Locate the cell with the specified text and output its [x, y] center coordinate. 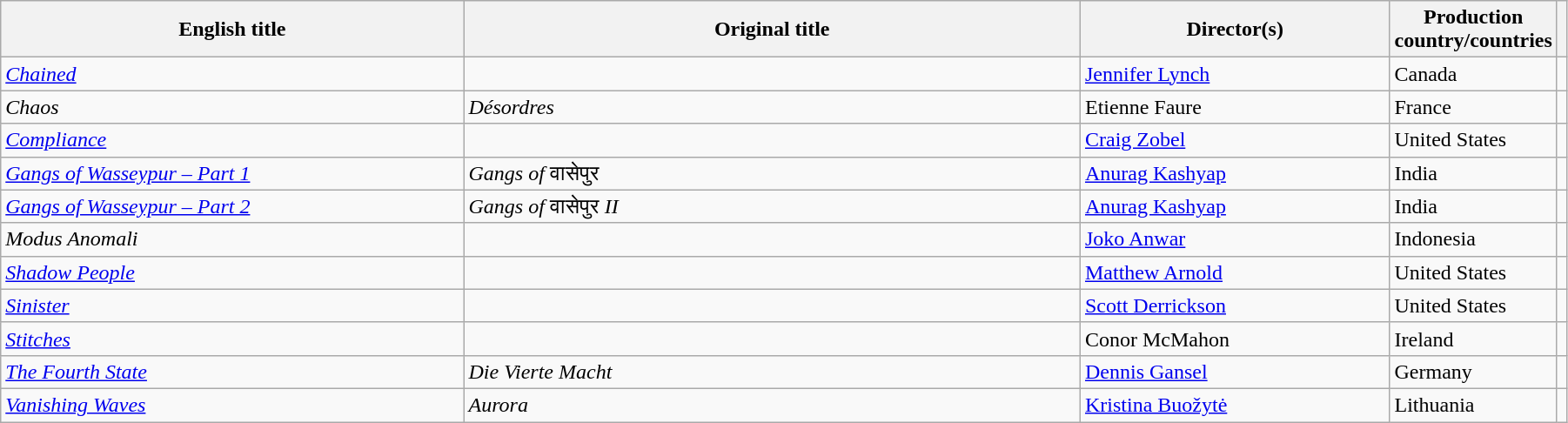
The Fourth State [232, 372]
France [1473, 107]
Jennifer Lynch [1235, 74]
Gangs of Wasseypur – Part 1 [232, 173]
Modus Anomali [232, 239]
Compliance [232, 140]
Kristina Buožytė [1235, 405]
Canada [1473, 74]
Chaos [232, 107]
Désordres [772, 107]
Shadow People [232, 272]
Sinister [232, 305]
Die Vierte Macht [772, 372]
Scott Derrickson [1235, 305]
Production country/countries [1473, 30]
Craig Zobel [1235, 140]
Director(s) [1235, 30]
Stitches [232, 339]
Gangs of Wasseypur – Part 2 [232, 206]
Germany [1473, 372]
Original title [772, 30]
Matthew Arnold [1235, 272]
Dennis Gansel [1235, 372]
Vanishing Waves [232, 405]
Gangs of वासेपुर [772, 173]
Chained [232, 74]
English title [232, 30]
Joko Anwar [1235, 239]
Aurora [772, 405]
Ireland [1473, 339]
Conor McMahon [1235, 339]
Lithuania [1473, 405]
Indonesia [1473, 239]
Gangs of वासेपुर II [772, 206]
Etienne Faure [1235, 107]
